Find where the given text appears and provide that cell's center as [x, y] coordinate. 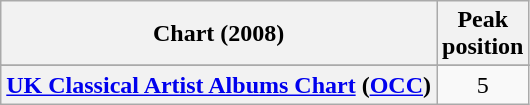
UK Classical Artist Albums Chart (OCC) [219, 85]
5 [482, 85]
Peakposition [482, 34]
Chart (2008) [219, 34]
